Pinpoint the cell where the given text exists, returning its (X, Y) midpoint coordinate. 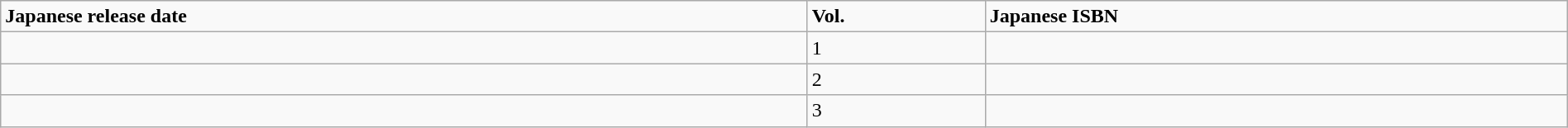
Japanese release date (404, 17)
Japanese ISBN (1276, 17)
3 (896, 111)
1 (896, 48)
2 (896, 79)
Vol. (896, 17)
